Determine the (X, Y) coordinate at the center of the cell enclosing the given text.  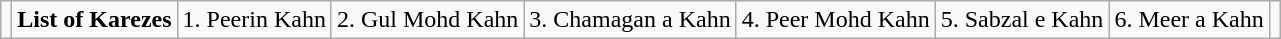
4. Peer Mohd Kahn (836, 20)
2. Gul Mohd Kahn (427, 20)
5. Sabzal e Kahn (1022, 20)
3. Chamagan a Kahn (630, 20)
6. Meer a Kahn (1189, 20)
List of Karezes (94, 20)
1. Peerin Kahn (254, 20)
